Scan for the cell matching the given text and deliver its (X, Y) coordinate at center. 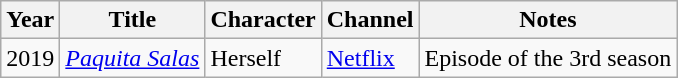
Notes (548, 20)
2019 (30, 58)
Title (132, 20)
Channel (370, 20)
Character (263, 20)
Netflix (370, 58)
Year (30, 20)
Herself (263, 58)
Paquita Salas (132, 58)
Episode of the 3rd season (548, 58)
